Scan for the cell matching the given text and deliver its (X, Y) coordinate at center. 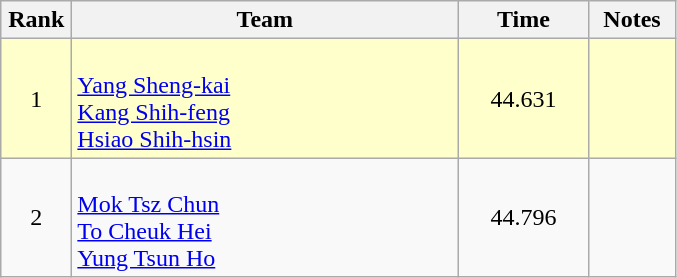
44.631 (524, 98)
1 (36, 98)
Rank (36, 20)
44.796 (524, 218)
Time (524, 20)
Notes (632, 20)
Mok Tsz ChunTo Cheuk HeiYung Tsun Ho (265, 218)
Yang Sheng-kaiKang Shih-fengHsiao Shih-hsin (265, 98)
2 (36, 218)
Team (265, 20)
